Identify which cell holds the provided text, then report its [x, y] central coordinate. 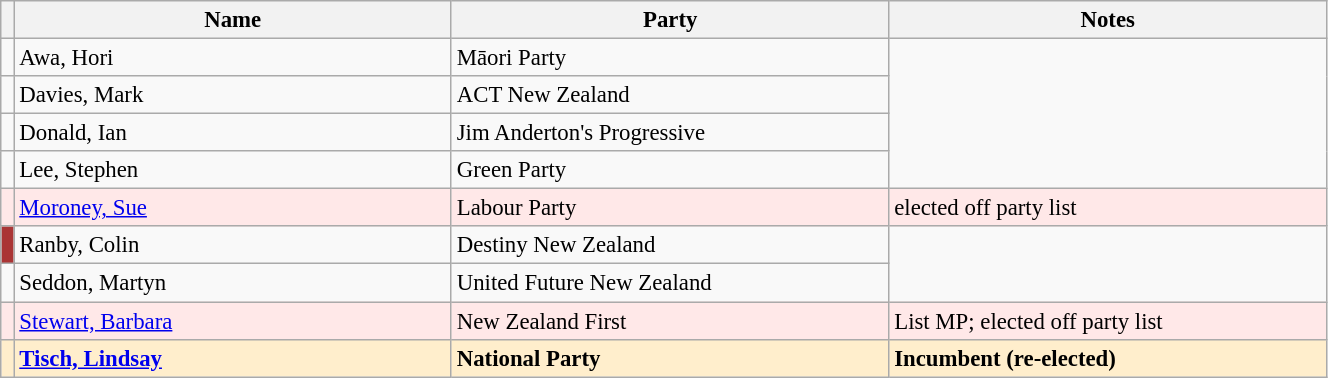
Davies, Mark [232, 95]
ACT New Zealand [670, 95]
Seddon, Martyn [232, 283]
National Party [670, 358]
New Zealand First [670, 321]
Name [232, 20]
Green Party [670, 170]
Tisch, Lindsay [232, 358]
Labour Party [670, 208]
List MP; elected off party list [1108, 321]
Jim Anderton's Progressive [670, 133]
Ranby, Colin [232, 245]
United Future New Zealand [670, 283]
Donald, Ian [232, 133]
Party [670, 20]
Lee, Stephen [232, 170]
Notes [1108, 20]
Awa, Hori [232, 58]
Destiny New Zealand [670, 245]
Māori Party [670, 58]
Incumbent (re-elected) [1108, 358]
Stewart, Barbara [232, 321]
elected off party list [1108, 208]
Moroney, Sue [232, 208]
